Capture the cell that displays the provided text and extract its (X, Y) central coordinate. 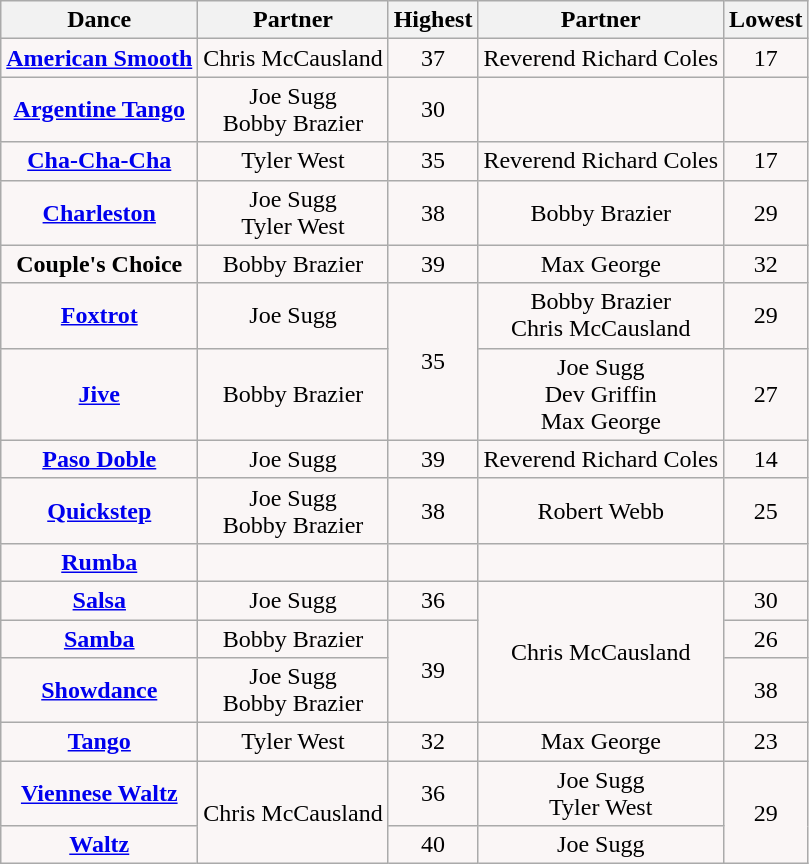
Argentine Tango (100, 110)
American Smooth (100, 58)
37 (433, 58)
Robert Webb (601, 510)
Salsa (100, 600)
Cha-Cha-Cha (100, 161)
Samba (100, 639)
Highest (433, 20)
Waltz (100, 845)
Paso Doble (100, 459)
Showdance (100, 690)
40 (433, 845)
Dance (100, 20)
25 (766, 510)
14 (766, 459)
27 (766, 394)
Tango (100, 742)
Joe SuggDev GriffinMax George (601, 394)
26 (766, 639)
Jive (100, 394)
Quickstep (100, 510)
Couple's Choice (100, 264)
Charleston (100, 212)
23 (766, 742)
Foxtrot (100, 316)
Lowest (766, 20)
Bobby BrazierChris McCausland (601, 316)
Rumba (100, 562)
Viennese Waltz (100, 794)
